Return the (X, Y) coordinate for the center point of the cell that contains the specified text.  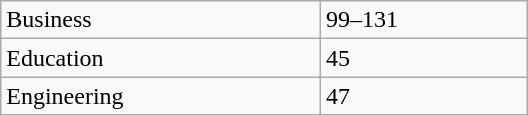
99–131 (424, 20)
Engineering (161, 96)
47 (424, 96)
Education (161, 58)
Business (161, 20)
45 (424, 58)
